Return the [x, y] coordinate for the center point of the cell that contains the specified text.  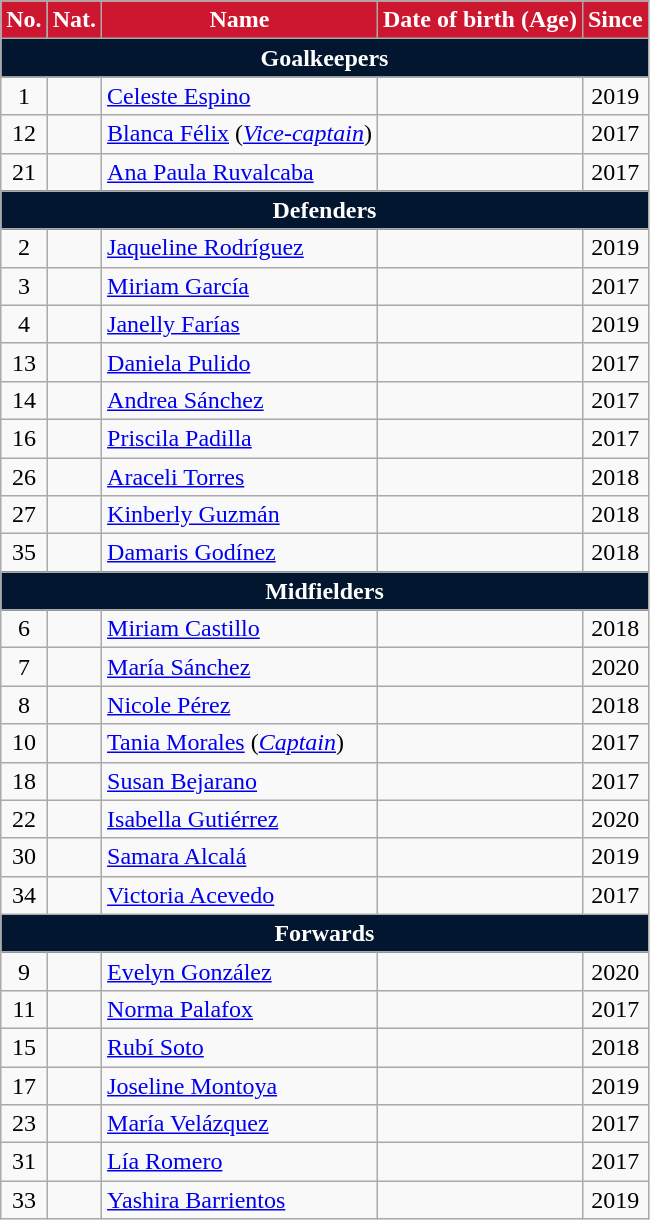
6 [24, 629]
14 [24, 400]
7 [24, 667]
Since [615, 20]
3 [24, 286]
2 [24, 248]
11 [24, 1009]
Ana Paula Ruvalcaba [240, 172]
10 [24, 743]
23 [24, 1124]
Susan Bejarano [240, 781]
Jaqueline Rodríguez [240, 248]
Yashira Barrientos [240, 1200]
Rubí Soto [240, 1047]
Lía Romero [240, 1162]
No. [24, 20]
Goalkeepers [324, 58]
21 [24, 172]
Kinberly Guzmán [240, 515]
Norma Palafox [240, 1009]
Celeste Espino [240, 96]
María Sánchez [240, 667]
Nat. [74, 20]
8 [24, 705]
Name [240, 20]
Samara Alcalá [240, 857]
22 [24, 819]
26 [24, 477]
30 [24, 857]
Miriam García [240, 286]
16 [24, 438]
Forwards [324, 933]
Nicole Pérez [240, 705]
Andrea Sánchez [240, 400]
Priscila Padilla [240, 438]
Blanca Félix (Vice-captain) [240, 134]
9 [24, 971]
35 [24, 553]
Daniela Pulido [240, 362]
Janelly Farías [240, 324]
17 [24, 1085]
34 [24, 895]
Joseline Montoya [240, 1085]
Araceli Torres [240, 477]
15 [24, 1047]
María Velázquez [240, 1124]
Date of birth (Age) [480, 20]
Midfielders [324, 591]
13 [24, 362]
4 [24, 324]
Defenders [324, 210]
Victoria Acevedo [240, 895]
Tania Morales (Captain) [240, 743]
31 [24, 1162]
1 [24, 96]
12 [24, 134]
27 [24, 515]
33 [24, 1200]
18 [24, 781]
Miriam Castillo [240, 629]
Isabella Gutiérrez [240, 819]
Evelyn González [240, 971]
Damaris Godínez [240, 553]
